Pinpoint the cell where the given text exists, returning its (X, Y) midpoint coordinate. 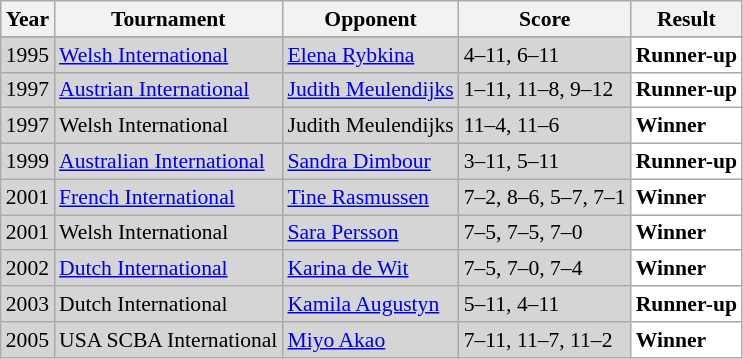
Elena Rybkina (370, 55)
Kamila Augustyn (370, 304)
1–11, 11–8, 9–12 (545, 90)
2002 (28, 269)
3–11, 5–11 (545, 162)
7–11, 11–7, 11–2 (545, 340)
Austrian International (168, 90)
Opponent (370, 19)
5–11, 4–11 (545, 304)
Year (28, 19)
4–11, 6–11 (545, 55)
2003 (28, 304)
7–2, 8–6, 5–7, 7–1 (545, 197)
USA SCBA International (168, 340)
Karina de Wit (370, 269)
Result (686, 19)
7–5, 7–5, 7–0 (545, 233)
Sandra Dimbour (370, 162)
Tine Rasmussen (370, 197)
Sara Persson (370, 233)
Score (545, 19)
Australian International (168, 162)
Miyo Akao (370, 340)
1995 (28, 55)
1999 (28, 162)
French International (168, 197)
2005 (28, 340)
11–4, 11–6 (545, 126)
7–5, 7–0, 7–4 (545, 269)
Tournament (168, 19)
